For the text-containing cell, return its midpoint in (x, y) coordinate format. 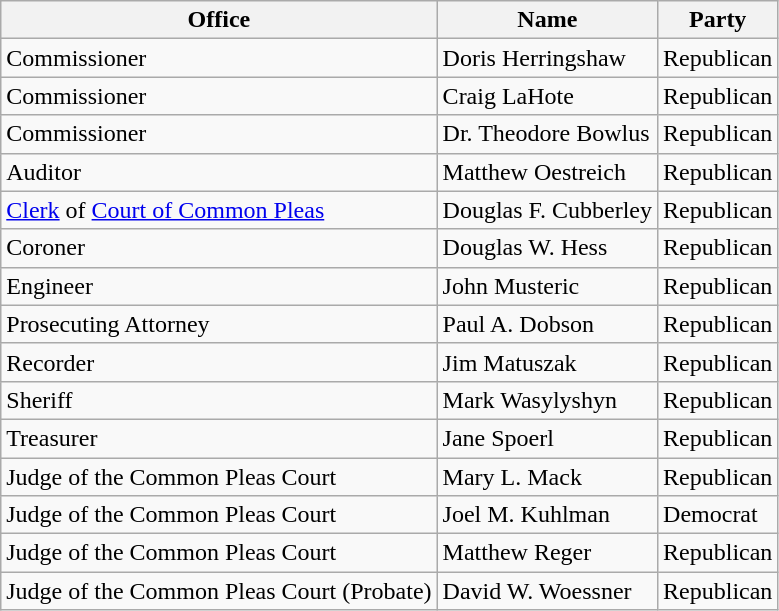
Mary L. Mack (547, 477)
Democrat (718, 515)
Joel M. Kuhlman (547, 515)
Office (219, 20)
Name (547, 20)
Craig LaHote (547, 96)
Recorder (219, 362)
Mark Wasylyshyn (547, 400)
Clerk of Court of Common Pleas (219, 210)
Prosecuting Attorney (219, 324)
Sheriff (219, 400)
Jane Spoerl (547, 438)
Auditor (219, 172)
Engineer (219, 286)
Matthew Oestreich (547, 172)
Doris Herringshaw (547, 58)
Matthew Reger (547, 553)
Coroner (219, 248)
Paul A. Dobson (547, 324)
Dr. Theodore Bowlus (547, 134)
John Musteric (547, 286)
Judge of the Common Pleas Court (Probate) (219, 591)
Douglas F. Cubberley (547, 210)
Douglas W. Hess (547, 248)
Jim Matuszak (547, 362)
Party (718, 20)
Treasurer (219, 438)
David W. Woessner (547, 591)
